For the text-containing cell, return its midpoint in [X, Y] coordinate format. 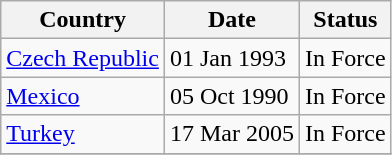
Czech Republic [83, 58]
Mexico [83, 96]
01 Jan 1993 [232, 58]
05 Oct 1990 [232, 96]
17 Mar 2005 [232, 134]
Status [345, 20]
Turkey [83, 134]
Date [232, 20]
Country [83, 20]
